For the text-containing cell, return its midpoint in (x, y) coordinate format. 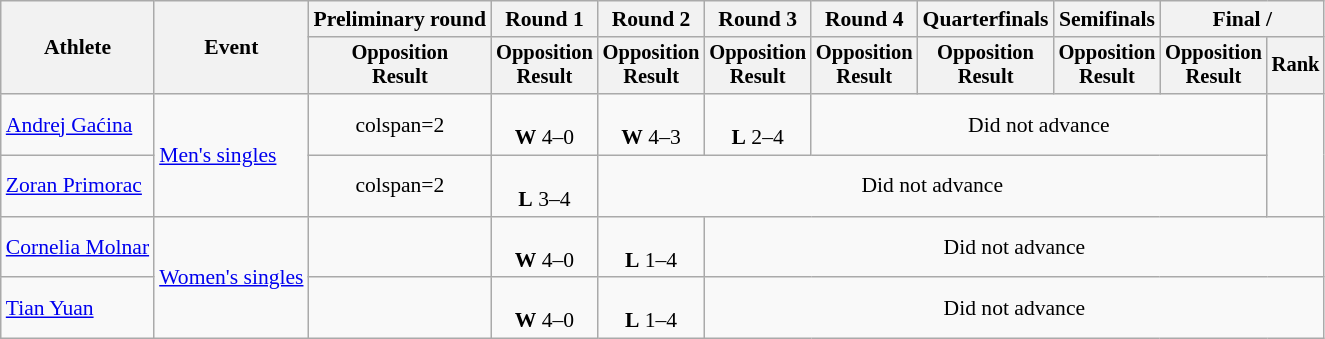
Round 2 (652, 19)
Cornelia Molnar (78, 248)
Tian Yuan (78, 308)
L 3–4 (544, 186)
Quarterfinals (986, 19)
Preliminary round (400, 19)
L 2–4 (758, 124)
Women's singles (231, 278)
Final / (1242, 19)
Event (231, 48)
Round 4 (864, 19)
Semifinals (1108, 19)
Round 1 (544, 19)
Athlete (78, 48)
Rank (1296, 66)
Round 3 (758, 19)
Men's singles (231, 155)
W 4–3 (652, 124)
Andrej Gaćina (78, 124)
Zoran Primorac (78, 186)
